Scan for the cell matching the given text and deliver its [X, Y] coordinate at center. 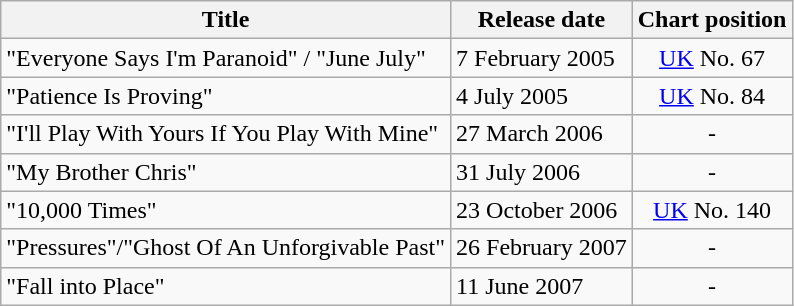
"I'll Play With Yours If You Play With Mine" [226, 134]
Title [226, 20]
UK No. 67 [712, 58]
UK No. 140 [712, 210]
27 March 2006 [542, 134]
"Patience Is Proving" [226, 96]
7 February 2005 [542, 58]
"My Brother Chris" [226, 172]
"10,000 Times" [226, 210]
Chart position [712, 20]
4 July 2005 [542, 96]
23 October 2006 [542, 210]
Release date [542, 20]
31 July 2006 [542, 172]
"Everyone Says I'm Paranoid" / "June July" [226, 58]
"Pressures"/"Ghost Of An Unforgivable Past" [226, 248]
11 June 2007 [542, 286]
"Fall into Place" [226, 286]
26 February 2007 [542, 248]
UK No. 84 [712, 96]
